Capture the cell that displays the provided text and extract its [x, y] central coordinate. 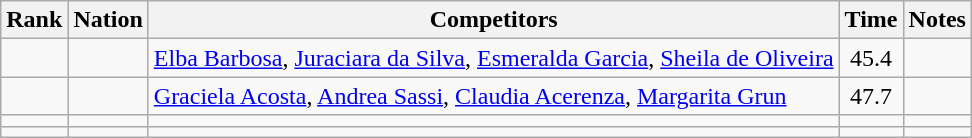
Elba Barbosa, Juraciara da Silva, Esmeralda Garcia, Sheila de Oliveira [494, 58]
45.4 [871, 58]
Graciela Acosta, Andrea Sassi, Claudia Acerenza, Margarita Grun [494, 96]
Rank [34, 20]
Notes [937, 20]
47.7 [871, 96]
Nation [108, 20]
Time [871, 20]
Competitors [494, 20]
